Find where the given text appears and provide that cell's center as (x, y) coordinate. 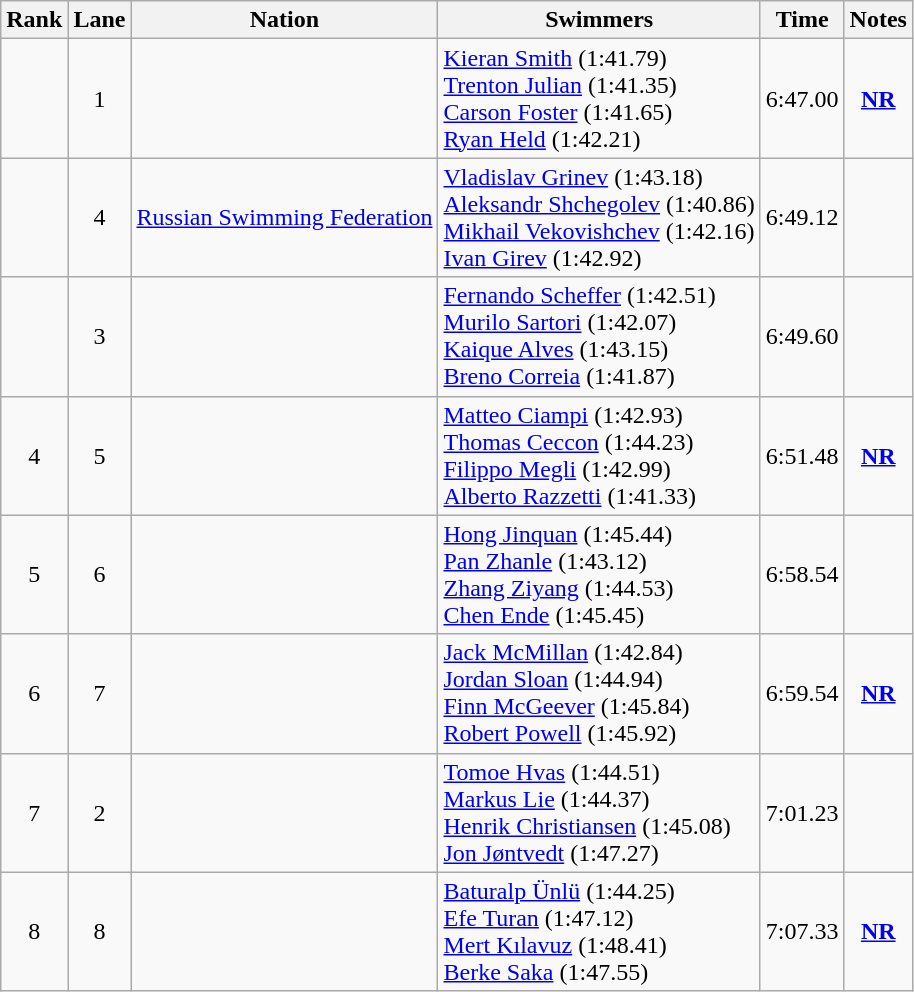
6:49.60 (802, 336)
6:51.48 (802, 456)
6:58.54 (802, 574)
Swimmers (599, 20)
1 (100, 98)
3 (100, 336)
Vladislav Grinev (1:43.18)Aleksandr Shchegolev (1:40.86)Mikhail Vekovishchev (1:42.16)Ivan Girev (1:42.92) (599, 218)
Rank (34, 20)
6:49.12 (802, 218)
Time (802, 20)
Nation (284, 20)
6:59.54 (802, 694)
7:07.33 (802, 932)
Jack McMillan (1:42.84)Jordan Sloan (1:44.94)Finn McGeever (1:45.84)Robert Powell (1:45.92) (599, 694)
Hong Jinquan (1:45.44)Pan Zhanle (1:43.12)Zhang Ziyang (1:44.53)Chen Ende (1:45.45) (599, 574)
6:47.00 (802, 98)
7:01.23 (802, 812)
2 (100, 812)
Baturalp Ünlü (1:44.25)Efe Turan (1:47.12)Mert Kılavuz (1:48.41)Berke Saka (1:47.55) (599, 932)
Russian Swimming Federation (284, 218)
Kieran Smith (1:41.79)Trenton Julian (1:41.35)Carson Foster (1:41.65)Ryan Held (1:42.21) (599, 98)
Notes (878, 20)
Tomoe Hvas (1:44.51)Markus Lie (1:44.37)Henrik Christiansen (1:45.08)Jon Jøntvedt (1:47.27) (599, 812)
Matteo Ciampi (1:42.93)Thomas Ceccon (1:44.23)Filippo Megli (1:42.99)Alberto Razzetti (1:41.33) (599, 456)
Lane (100, 20)
Fernando Scheffer (1:42.51)Murilo Sartori (1:42.07)Kaique Alves (1:43.15)Breno Correia (1:41.87) (599, 336)
